Scan for the cell matching the given text and deliver its [x, y] coordinate at center. 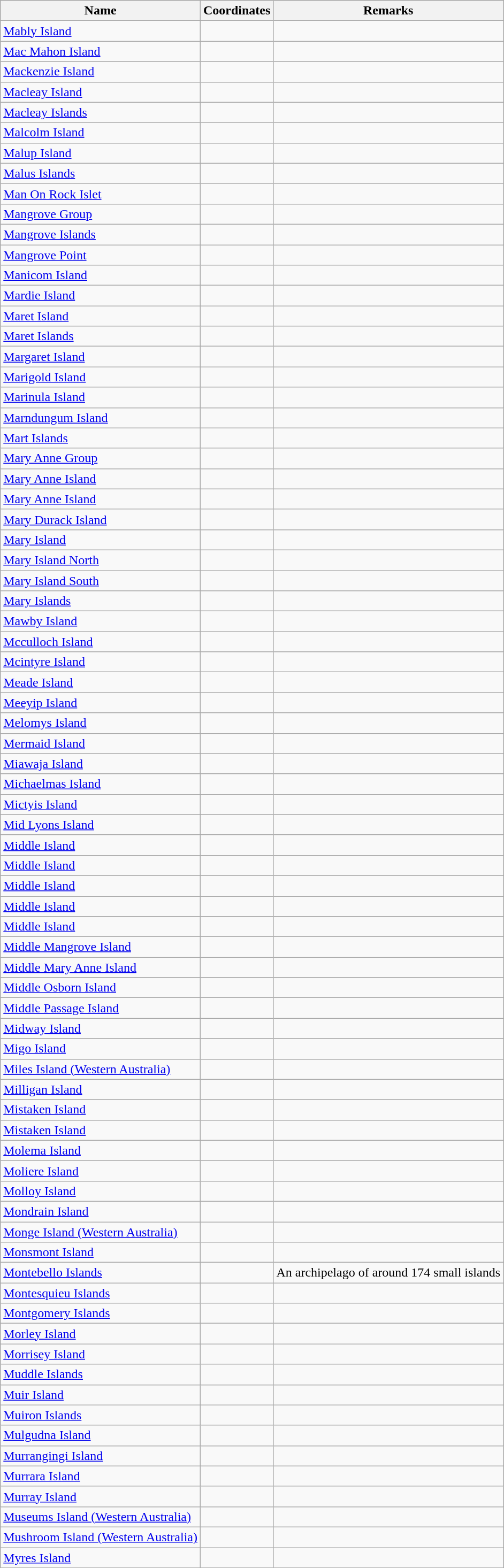
Migo Island [101, 1049]
Mictyis Island [101, 804]
Mart Islands [101, 438]
Meeyip Island [101, 703]
Montgomery Islands [101, 1313]
Molloy Island [101, 1191]
Muiron Islands [101, 1415]
Murray Island [101, 1496]
Milligan Island [101, 1089]
Monge Island (Western Australia) [101, 1232]
Melomys Island [101, 723]
Murrara Island [101, 1476]
Margaret Island [101, 357]
Mary Island North [101, 560]
Mary Island South [101, 580]
Mary Island [101, 540]
Name [101, 11]
Miles Island (Western Australia) [101, 1069]
Museums Island (Western Australia) [101, 1517]
Middle Passage Island [101, 1008]
Marigold Island [101, 377]
Moliere Island [101, 1171]
Molema Island [101, 1150]
Mulgudna Island [101, 1435]
Middle Osborn Island [101, 988]
Montebello Islands [101, 1273]
Mangrove Point [101, 255]
Mary Anne Group [101, 458]
Marndungum Island [101, 418]
Mary Islands [101, 601]
Mawby Island [101, 621]
Malus Islands [101, 173]
Murrangingi Island [101, 1456]
Montesquieu Islands [101, 1293]
Monsmont Island [101, 1252]
Manicom Island [101, 275]
Coordinates [236, 11]
Mangrove Islands [101, 234]
Man On Rock Islet [101, 194]
Mcculloch Island [101, 642]
Michaelmas Island [101, 784]
Myres Island [101, 1558]
Remarks [388, 11]
Maret Islands [101, 336]
Malup Island [101, 153]
Midway Island [101, 1028]
Mably Island [101, 31]
Mardie Island [101, 296]
Meade Island [101, 682]
Morley Island [101, 1334]
Mid Lyons Island [101, 825]
Middle Mangrove Island [101, 947]
Mondrain Island [101, 1211]
Mermaid Island [101, 743]
An archipelago of around 174 small islands [388, 1273]
Middle Mary Anne Island [101, 967]
Mangrove Group [101, 214]
Mcintyre Island [101, 662]
Mary Durack Island [101, 519]
Muir Island [101, 1395]
Muddle Islands [101, 1374]
Mac Mahon Island [101, 51]
Mushroom Island (Western Australia) [101, 1537]
Marinula Island [101, 397]
Miawaja Island [101, 764]
Morrisey Island [101, 1354]
Maret Island [101, 316]
Macleay Islands [101, 112]
Mackenzie Island [101, 72]
Malcolm Island [101, 133]
Macleay Island [101, 92]
